Provide the [x, y] coordinate of the cell's center where the given text is located.  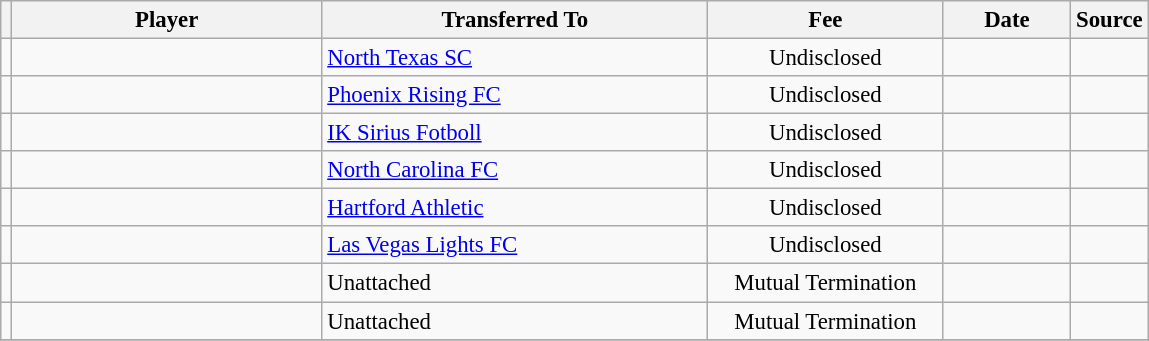
Transferred To [515, 20]
Player [166, 20]
Fee [826, 20]
North Carolina FC [515, 170]
Phoenix Rising FC [515, 95]
Date [1007, 20]
Hartford Athletic [515, 208]
Las Vegas Lights FC [515, 245]
IK Sirius Fotboll [515, 133]
North Texas SC [515, 58]
Source [1110, 20]
